From the cell containing the given text, extract its center point as [x, y] coordinate. 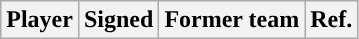
Player [40, 20]
Ref. [332, 20]
Signed [118, 20]
Former team [232, 20]
